Find where the given text appears and provide that cell's center as [x, y] coordinate. 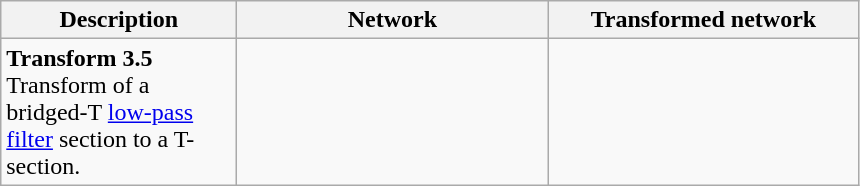
Network [392, 20]
Transform 3.5Transform of a bridged-T low-pass filter section to a T-section. [119, 112]
Description [119, 20]
Transformed network [704, 20]
